Return [x, y] of the center of cell containing provided text 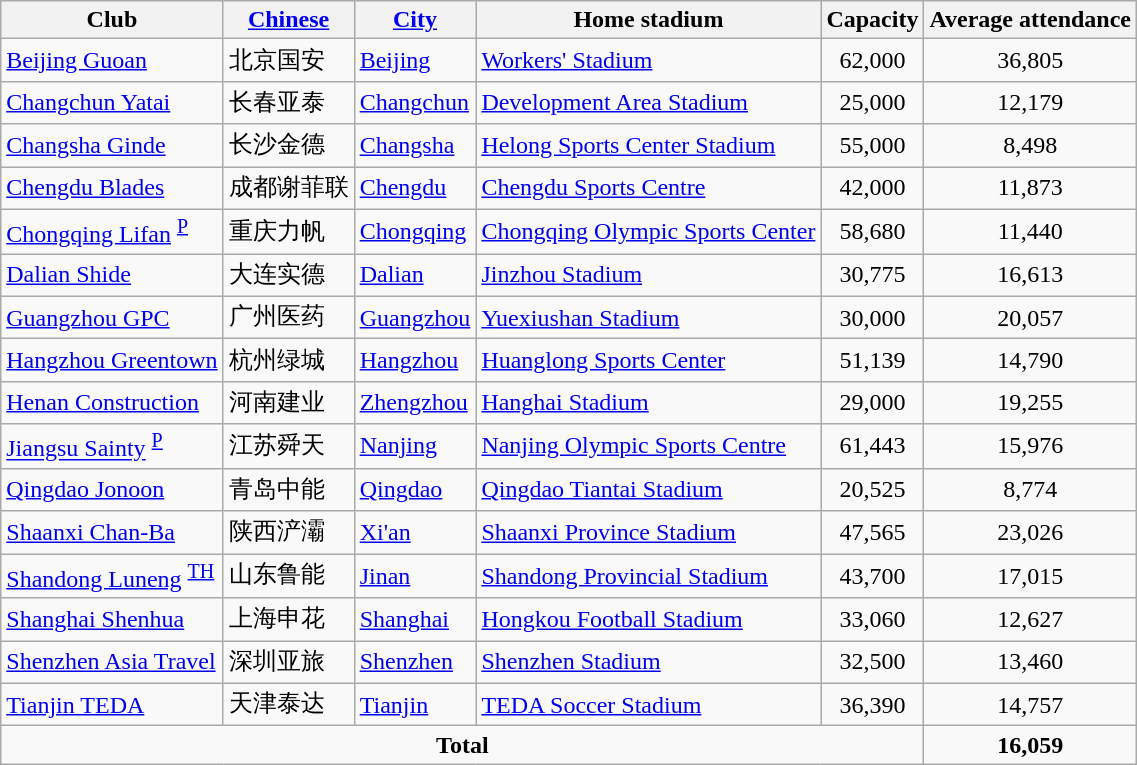
深圳亚旅 [288, 662]
Shenzhen Stadium [648, 662]
Shandong Luneng TH [112, 576]
Shenzhen Asia Travel [112, 662]
Jinzhou Stadium [648, 276]
17,015 [1030, 576]
Changchun Yatai [112, 102]
Huanglong Sports Center [648, 360]
Yuexiushan Stadium [648, 318]
上海申花 [288, 620]
杭州绿城 [288, 360]
30,775 [872, 276]
36,805 [1030, 60]
Xi'an [415, 532]
重庆力帆 [288, 232]
30,000 [872, 318]
Chongqing Olympic Sports Center [648, 232]
19,255 [1030, 402]
长春亚泰 [288, 102]
47,565 [872, 532]
42,000 [872, 188]
大连实德 [288, 276]
Hongkou Football Stadium [648, 620]
Shaanxi Province Stadium [648, 532]
8,498 [1030, 146]
Development Area Stadium [648, 102]
Tianjin TEDA [112, 704]
20,057 [1030, 318]
29,000 [872, 402]
Chinese [288, 20]
11,873 [1030, 188]
51,139 [872, 360]
Shanghai Shenhua [112, 620]
Qingdao Tiantai Stadium [648, 490]
江苏舜天 [288, 446]
20,525 [872, 490]
Home stadium [648, 20]
长沙金德 [288, 146]
Helong Sports Center Stadium [648, 146]
Guangzhou GPC [112, 318]
Qingdao Jonoon [112, 490]
Shandong Provincial Stadium [648, 576]
15,976 [1030, 446]
Shenzhen [415, 662]
Qingdao [415, 490]
23,026 [1030, 532]
TEDA Soccer Stadium [648, 704]
北京国安 [288, 60]
62,000 [872, 60]
Workers' Stadium [648, 60]
Changsha [415, 146]
43,700 [872, 576]
成都谢菲联 [288, 188]
Guangzhou [415, 318]
Changchun [415, 102]
Capacity [872, 20]
11,440 [1030, 232]
Zhengzhou [415, 402]
Chongqing Lifan P [112, 232]
25,000 [872, 102]
Chengdu [415, 188]
Total [462, 745]
Beijing Guoan [112, 60]
山东鲁能 [288, 576]
32,500 [872, 662]
12,627 [1030, 620]
Jinan [415, 576]
Dalian [415, 276]
Nanjing [415, 446]
City [415, 20]
8,774 [1030, 490]
Club [112, 20]
58,680 [872, 232]
14,757 [1030, 704]
16,613 [1030, 276]
Hangzhou Greentown [112, 360]
13,460 [1030, 662]
36,390 [872, 704]
Hanghai Stadium [648, 402]
Henan Construction [112, 402]
55,000 [872, 146]
天津泰达 [288, 704]
Shanghai [415, 620]
61,443 [872, 446]
33,060 [872, 620]
Beijing [415, 60]
Chengdu Sports Centre [648, 188]
Nanjing Olympic Sports Centre [648, 446]
广州医药 [288, 318]
陕西浐灞 [288, 532]
Jiangsu Sainty P [112, 446]
Shaanxi Chan-Ba [112, 532]
Average attendance [1030, 20]
12,179 [1030, 102]
河南建业 [288, 402]
Tianjin [415, 704]
Changsha Ginde [112, 146]
16,059 [1030, 745]
青岛中能 [288, 490]
Dalian Shide [112, 276]
Chengdu Blades [112, 188]
Chongqing [415, 232]
Hangzhou [415, 360]
14,790 [1030, 360]
